Find where the given text appears and provide that cell's center as (X, Y) coordinate. 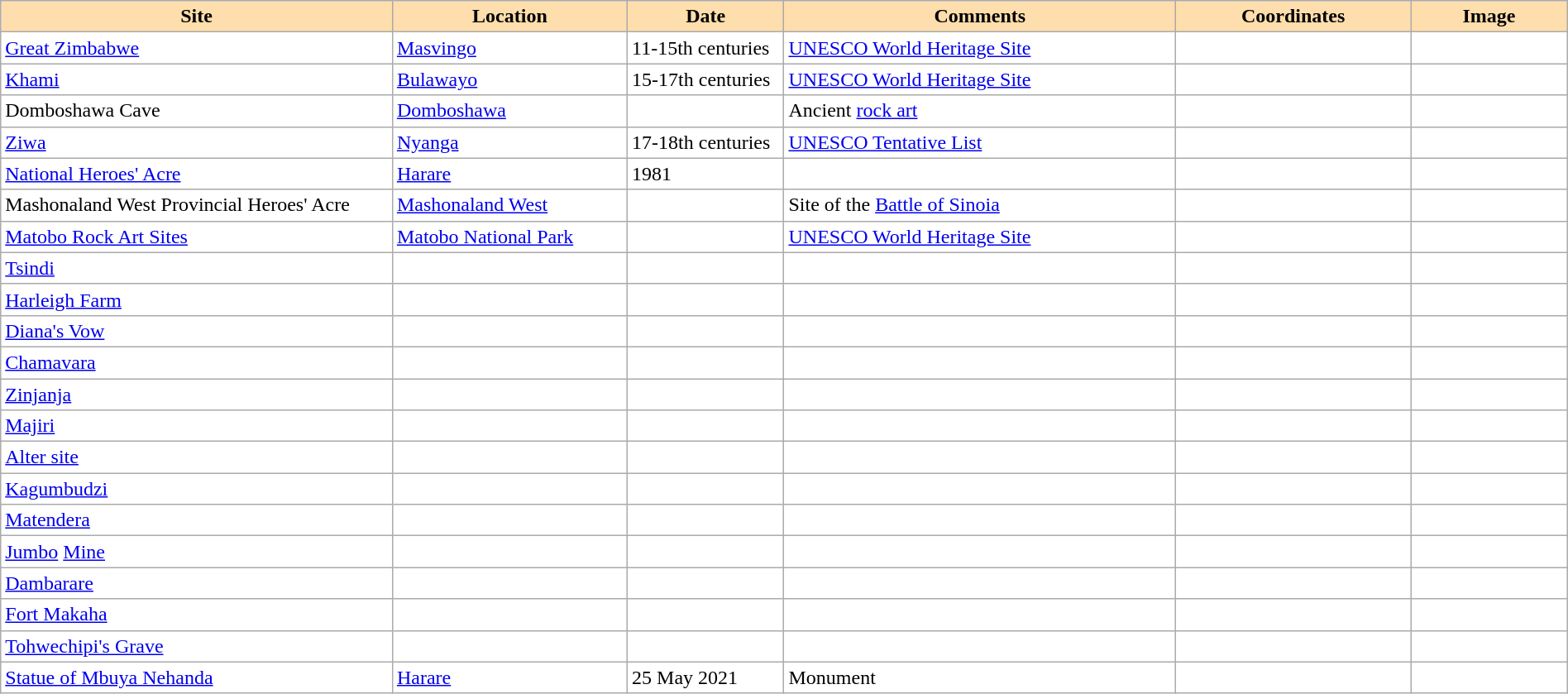
Diana's Vow (197, 331)
Domboshawa Cave (197, 111)
National Heroes' Acre (197, 174)
Matobo National Park (509, 237)
25 May 2021 (706, 677)
Nyanga (509, 142)
Ancient rock art (980, 111)
Image (1489, 17)
Site of the Battle of Sinoia (980, 205)
Mashonaland West (509, 205)
Tohwechipi's Grave (197, 646)
Zinjanja (197, 395)
Majiri (197, 426)
Jumbo Mine (197, 552)
Statue of Mbuya Nehanda (197, 677)
Chamavara (197, 362)
Matendera (197, 520)
Tsindi (197, 268)
Domboshawa (509, 111)
1981 (706, 174)
Ziwa (197, 142)
Bulawayo (509, 79)
Great Zimbabwe (197, 48)
Fort Makaha (197, 615)
Site (197, 17)
Monument (980, 677)
Matobo Rock Art Sites (197, 237)
Khami (197, 79)
Masvingo (509, 48)
15-17th centuries (706, 79)
Mashonaland West Provincial Heroes' Acre (197, 205)
Coordinates (1293, 17)
Harleigh Farm (197, 299)
Location (509, 17)
UNESCO Tentative List (980, 142)
Kagumbudzi (197, 489)
Dambarare (197, 583)
Comments (980, 17)
Alter site (197, 457)
Date (706, 17)
11-15th centuries (706, 48)
17-18th centuries (706, 142)
